Detect which cell encompasses the target text, then output its [x, y] center coordinate. 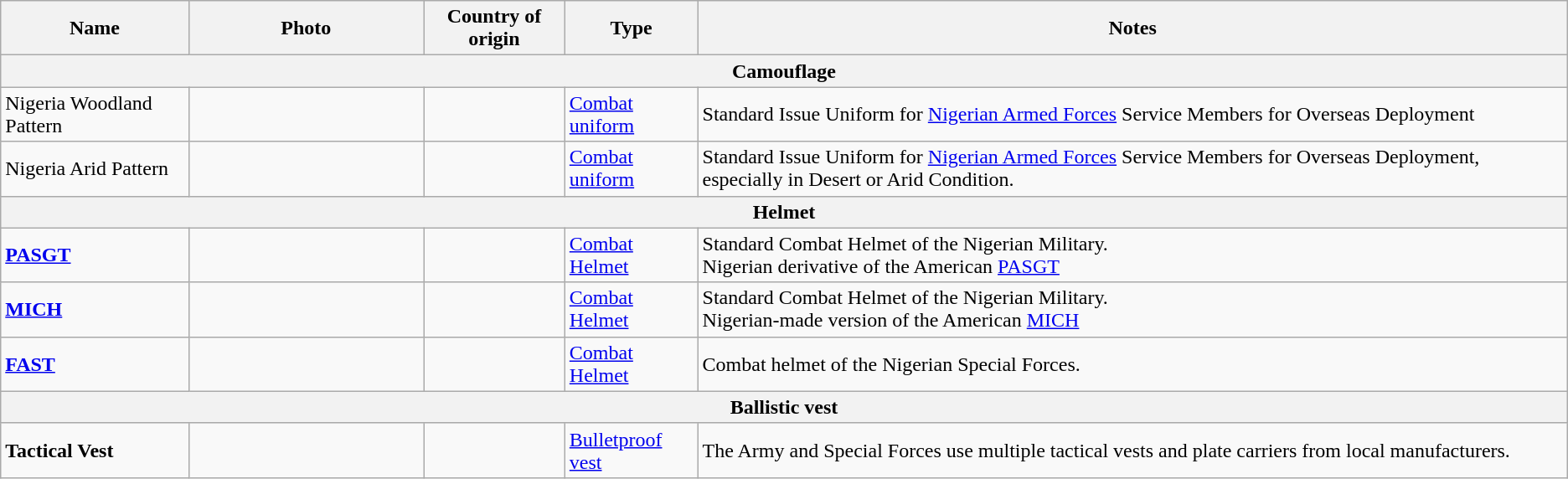
Standard Combat Helmet of the Nigerian Military.Nigerian derivative of the American PASGT [1132, 255]
MICH [95, 310]
Nigeria Woodland Pattern [95, 114]
FAST [95, 363]
Camouflage [784, 71]
Standard Combat Helmet of the Nigerian Military.Nigerian-made version of the American MICH [1132, 310]
Name [95, 28]
The Army and Special Forces use multiple tactical vests and plate carriers from local manufacturers. [1132, 451]
Bulletproof vest [632, 451]
Combat helmet of the Nigerian Special Forces. [1132, 363]
Standard Issue Uniform for Nigerian Armed Forces Service Members for Overseas Deployment [1132, 114]
Helmet [784, 212]
Photo [307, 28]
Country of origin [494, 28]
Tactical Vest [95, 451]
Ballistic vest [784, 407]
Standard Issue Uniform for Nigerian Armed Forces Service Members for Overseas Deployment, especially in Desert or Arid Condition. [1132, 169]
Type [632, 28]
Notes [1132, 28]
Nigeria Arid Pattern [95, 169]
PASGT [95, 255]
